Locate the cell with the specified text and output its (X, Y) center coordinate. 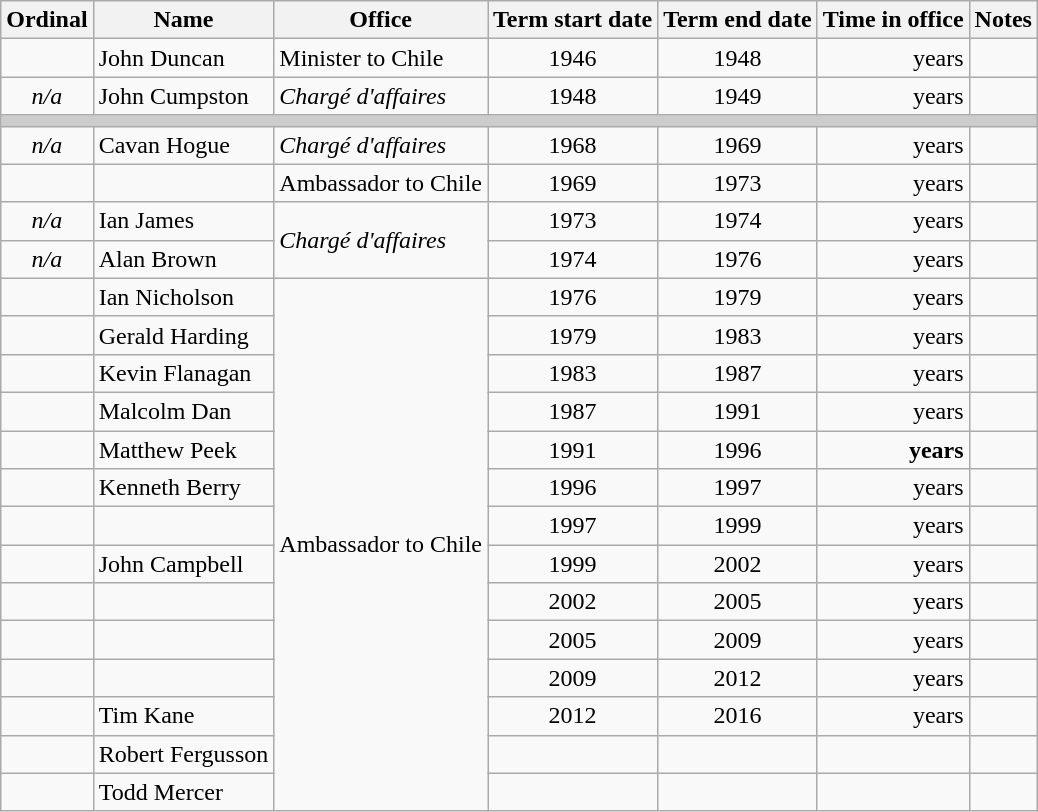
Malcolm Dan (184, 411)
Ian James (184, 221)
Todd Mercer (184, 792)
John Cumpston (184, 96)
Term end date (738, 20)
Term start date (573, 20)
Notes (1003, 20)
Ordinal (47, 20)
Alan Brown (184, 259)
1946 (573, 58)
Office (381, 20)
1968 (573, 145)
John Campbell (184, 564)
2016 (738, 716)
Gerald Harding (184, 335)
John Duncan (184, 58)
Cavan Hogue (184, 145)
Kenneth Berry (184, 488)
Kevin Flanagan (184, 373)
1949 (738, 96)
Matthew Peek (184, 449)
Robert Fergusson (184, 754)
Time in office (893, 20)
Tim Kane (184, 716)
Minister to Chile (381, 58)
Name (184, 20)
Ian Nicholson (184, 297)
